Extract the [x, y] coordinate from the center of the cell holding the provided text.  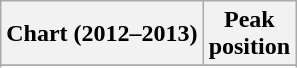
Chart (2012–2013) [102, 34]
Peakposition [249, 34]
